Return the [x, y] coordinate for the center point of the cell that contains the specified text.  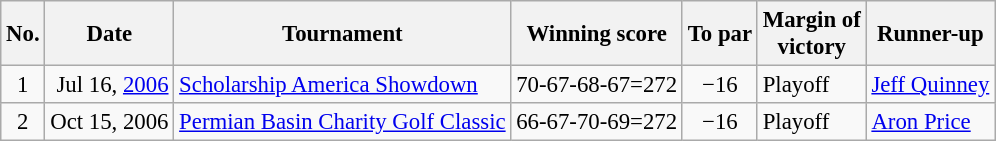
Jul 16, 2006 [110, 85]
Margin ofvictory [812, 34]
Winning score [597, 34]
Scholarship America Showdown [342, 85]
1 [23, 85]
Runner-up [930, 34]
66-67-70-69=272 [597, 122]
Tournament [342, 34]
Aron Price [930, 122]
Date [110, 34]
Permian Basin Charity Golf Classic [342, 122]
Jeff Quinney [930, 85]
2 [23, 122]
To par [720, 34]
70-67-68-67=272 [597, 85]
Oct 15, 2006 [110, 122]
No. [23, 34]
